Determine the (X, Y) coordinate at the center of the cell enclosing the given text.  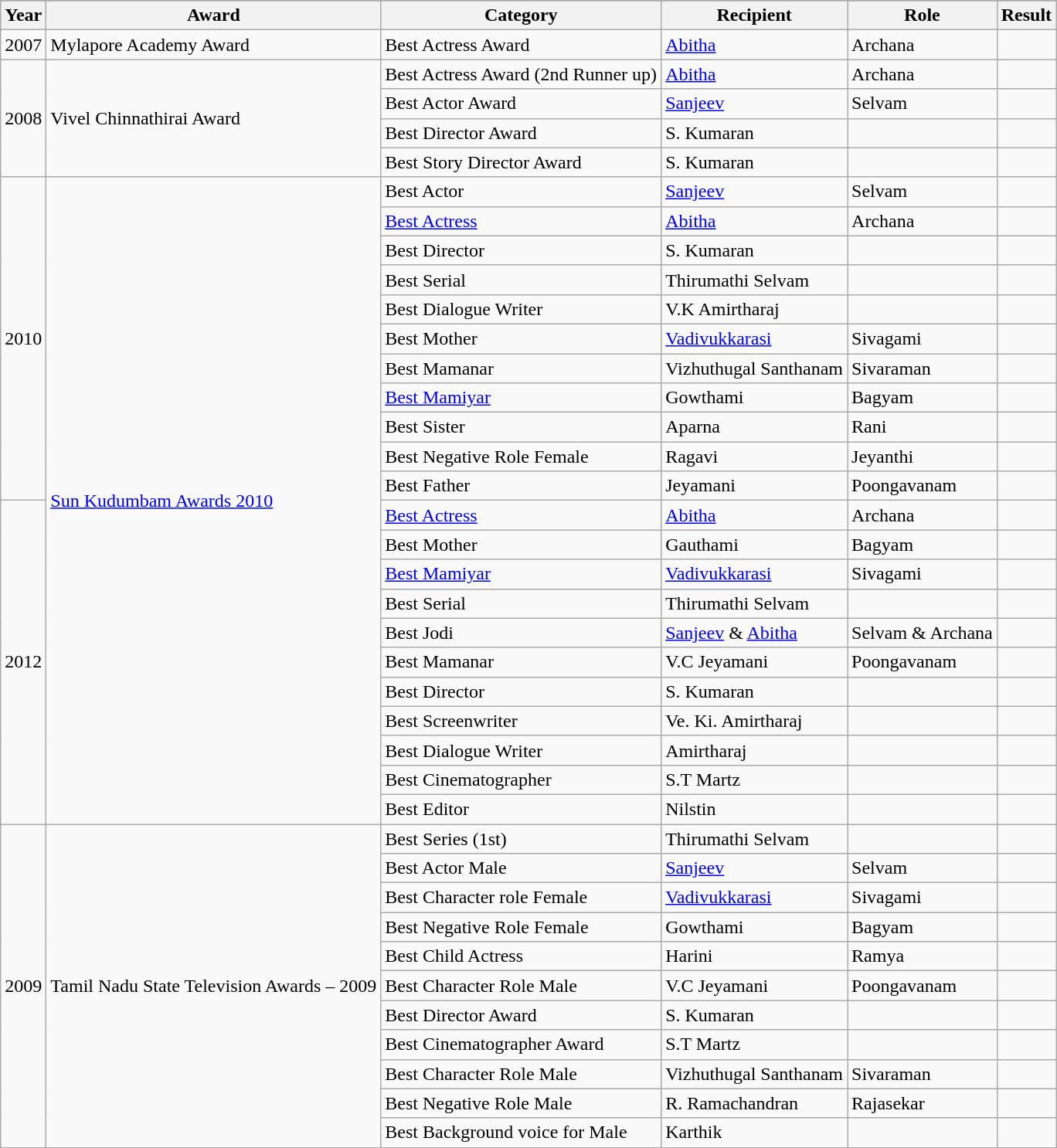
Best Cinematographer (521, 779)
R. Ramachandran (754, 1103)
Award (213, 15)
Aparna (754, 427)
Jeyanthi (923, 457)
Selvam & Archana (923, 633)
Best Editor (521, 809)
Best Jodi (521, 633)
Best Series (1st) (521, 838)
Best Sister (521, 427)
Harini (754, 956)
Best Actor (521, 192)
Result (1026, 15)
Ragavi (754, 457)
Best Father (521, 486)
Ramya (923, 956)
2012 (23, 663)
Sanjeev & Abitha (754, 633)
Best Child Actress (521, 956)
Best Character role Female (521, 898)
Amirtharaj (754, 750)
Tamil Nadu State Television Awards – 2009 (213, 986)
Best Screenwriter (521, 721)
Best Actor Award (521, 104)
Best Story Director Award (521, 162)
Year (23, 15)
2010 (23, 338)
Gauthami (754, 545)
Mylapore Academy Award (213, 45)
Role (923, 15)
Best Actor Male (521, 868)
Best Background voice for Male (521, 1133)
Recipient (754, 15)
Best Cinematographer Award (521, 1044)
Karthik (754, 1133)
Jeyamani (754, 486)
Best Negative Role Male (521, 1103)
V.K Amirtharaj (754, 309)
2008 (23, 118)
2007 (23, 45)
Nilstin (754, 809)
Vivel Chinnathirai Award (213, 118)
Rani (923, 427)
2009 (23, 986)
Best Actress Award (521, 45)
Sun Kudumbam Awards 2010 (213, 501)
Rajasekar (923, 1103)
Ve. Ki. Amirtharaj (754, 721)
Best Actress Award (2nd Runner up) (521, 74)
Category (521, 15)
